Find where the given text appears and provide that cell's center as (X, Y) coordinate. 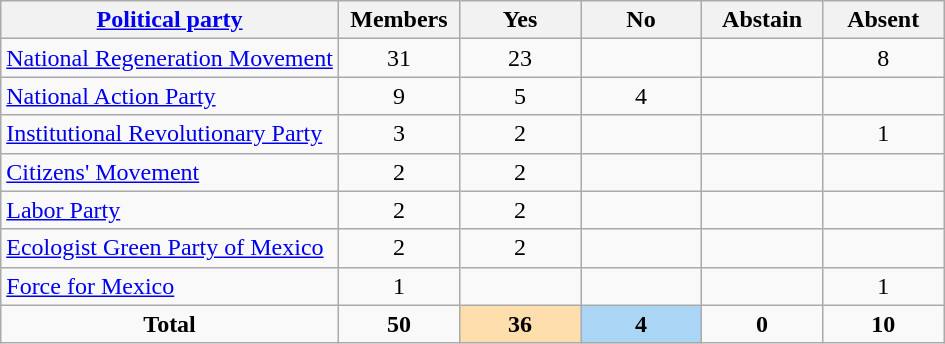
8 (884, 58)
Citizens' Movement (170, 172)
Total (170, 324)
National Action Party (170, 96)
50 (398, 324)
Institutional Revolutionary Party (170, 134)
No (640, 20)
National Regeneration Movement (170, 58)
Absent (884, 20)
3 (398, 134)
10 (884, 324)
9 (398, 96)
0 (762, 324)
Political party (170, 20)
23 (520, 58)
Force for Mexico (170, 286)
5 (520, 96)
Members (398, 20)
31 (398, 58)
36 (520, 324)
Ecologist Green Party of Mexico (170, 248)
Abstain (762, 20)
Labor Party (170, 210)
Yes (520, 20)
